Find where the given text appears and provide that cell's center as [X, Y] coordinate. 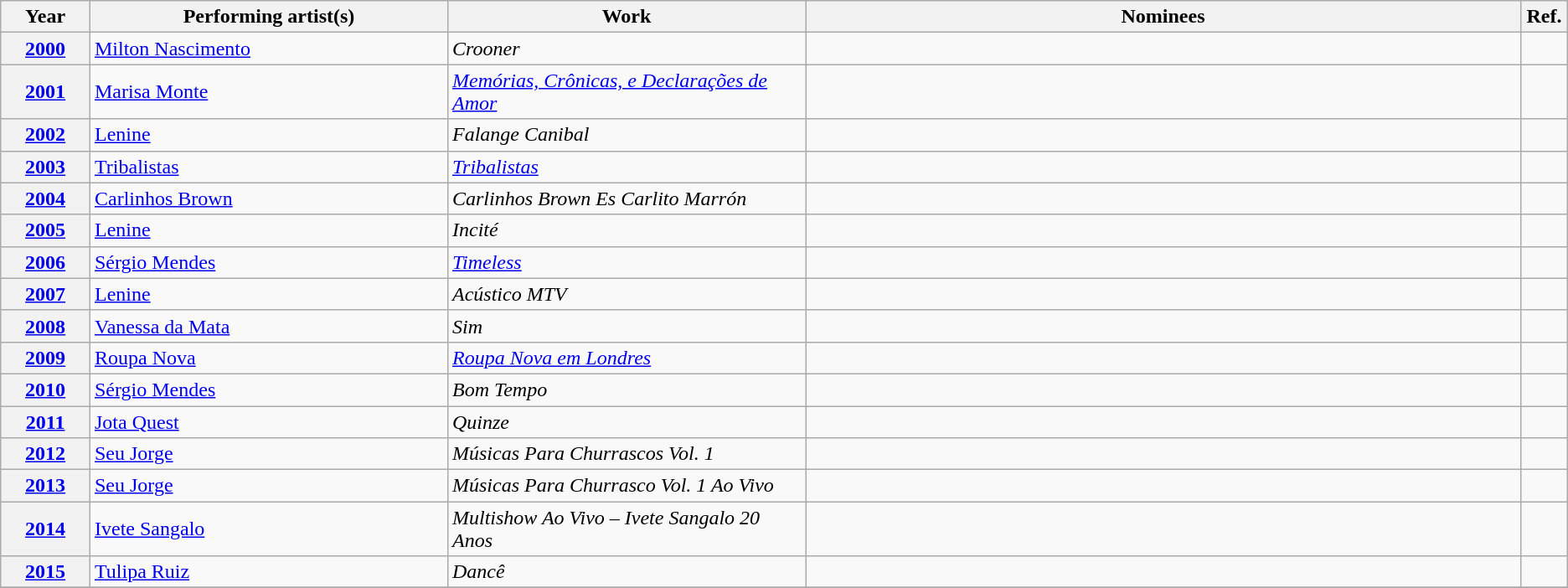
Ivete Sangalo [268, 529]
2001 [45, 92]
Carlinhos Brown [268, 199]
Multishow Ao Vivo – Ivete Sangalo 20 Anos [627, 529]
2000 [45, 49]
Year [45, 17]
Performing artist(s) [268, 17]
2005 [45, 230]
2009 [45, 358]
Jota Quest [268, 421]
Músicas Para Churrasco Vol. 1 Ao Vivo [627, 486]
Dancê [627, 572]
Sim [627, 326]
2004 [45, 199]
Quinze [627, 421]
Bom Tempo [627, 389]
Nominees [1163, 17]
2007 [45, 294]
Vanessa da Mata [268, 326]
Acústico MTV [627, 294]
Tulipa Ruiz [268, 572]
2006 [45, 262]
2014 [45, 529]
Marisa Monte [268, 92]
Timeless [627, 262]
2002 [45, 135]
Crooner [627, 49]
Ref. [1545, 17]
2011 [45, 421]
2010 [45, 389]
Work [627, 17]
Roupa Nova em Londres [627, 358]
2015 [45, 572]
2008 [45, 326]
2013 [45, 486]
2012 [45, 454]
Roupa Nova [268, 358]
Falange Canibal [627, 135]
Carlinhos Brown Es Carlito Marrón [627, 199]
Memórias, Crônicas, e Declarações de Amor [627, 92]
2003 [45, 167]
Milton Nascimento [268, 49]
Incité [627, 230]
Músicas Para Churrascos Vol. 1 [627, 454]
